From the cell containing the given text, extract its center point as [X, Y] coordinate. 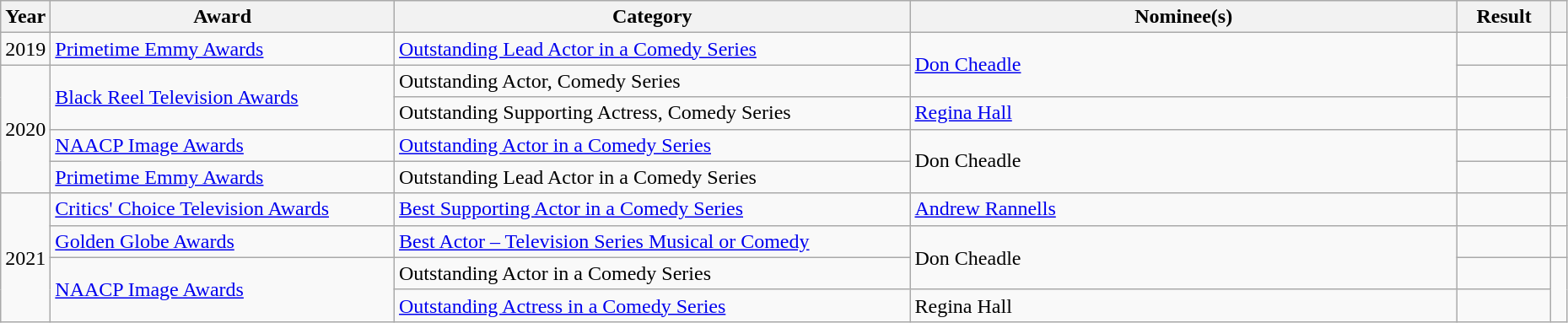
Outstanding Actress in a Comedy Series [653, 305]
2021 [25, 257]
Result [1503, 17]
Nominee(s) [1183, 17]
Outstanding Actor, Comedy Series [653, 81]
Award [223, 17]
Golden Globe Awards [223, 241]
Andrew Rannells [1183, 209]
2019 [25, 49]
Best Actor – Television Series Musical or Comedy [653, 241]
Critics' Choice Television Awards [223, 209]
2020 [25, 129]
Best Supporting Actor in a Comedy Series [653, 209]
Outstanding Supporting Actress, Comedy Series [653, 113]
Year [25, 17]
Black Reel Television Awards [223, 97]
Category [653, 17]
